Return (x, y) of the center of cell containing provided text 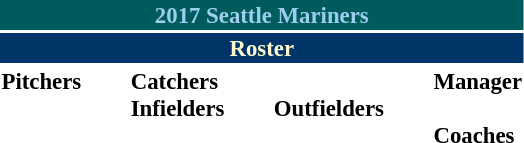
2017 Seattle Mariners (262, 15)
Roster (262, 48)
